Output the (X, Y) coordinate of the center of the cell containing the given text.  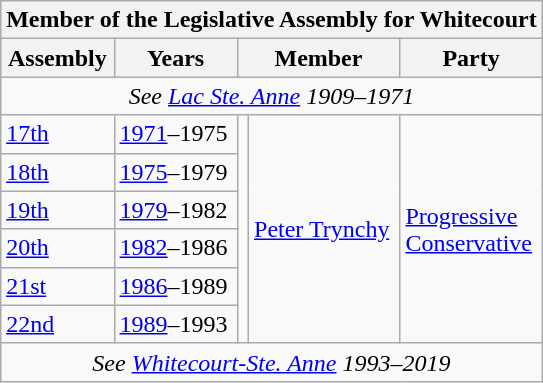
Assembly (58, 58)
17th (58, 134)
1982–1986 (176, 248)
1975–1979 (176, 172)
Years (176, 58)
1989–1993 (176, 324)
Member (318, 58)
See Whitecourt-Ste. Anne 1993–2019 (272, 362)
Party (471, 58)
ProgressiveConservative (471, 229)
Peter Trynchy (324, 229)
18th (58, 172)
21st (58, 286)
Member of the Legislative Assembly for Whitecourt (272, 20)
1986–1989 (176, 286)
20th (58, 248)
19th (58, 210)
1971–1975 (176, 134)
22nd (58, 324)
See Lac Ste. Anne 1909–1971 (272, 96)
1979–1982 (176, 210)
